Identify which cell holds the provided text, then report its (X, Y) central coordinate. 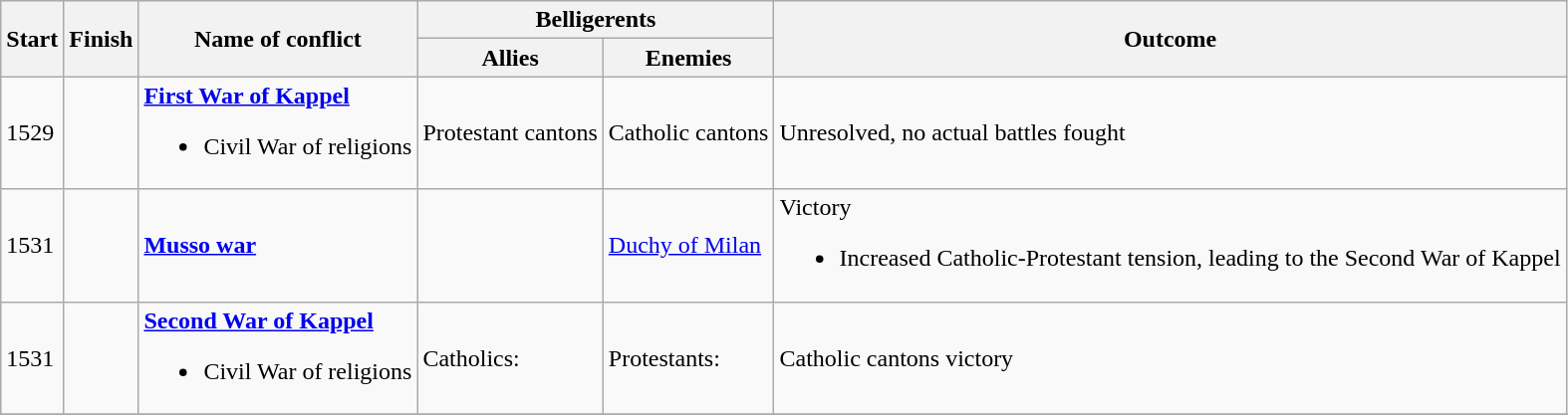
Protestants: (688, 358)
Allies (510, 58)
Finish (102, 39)
Catholics: (510, 358)
Catholic cantons victory (1170, 358)
Belligerents (596, 20)
First War of KappelCivil War of religions (278, 133)
Catholic cantons (688, 133)
Start (32, 39)
Musso war (278, 245)
Unresolved, no actual battles fought (1170, 133)
VictoryIncreased Catholic-Protestant tension, leading to the Second War of Kappel (1170, 245)
Enemies (688, 58)
Second War of KappelCivil War of religions (278, 358)
Outcome (1170, 39)
Name of conflict (278, 39)
Duchy of Milan (688, 245)
Protestant cantons (510, 133)
1529 (32, 133)
